Determine the (x, y) coordinate at the center of the cell enclosing the given text.  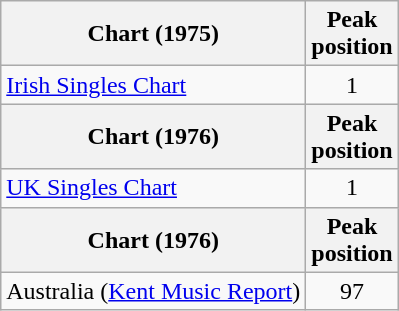
UK Singles Chart (154, 188)
97 (352, 291)
Chart (1975) (154, 34)
Irish Singles Chart (154, 85)
Australia (Kent Music Report) (154, 291)
Peak position (352, 240)
